From the cell containing the given text, extract its center point as (X, Y) coordinate. 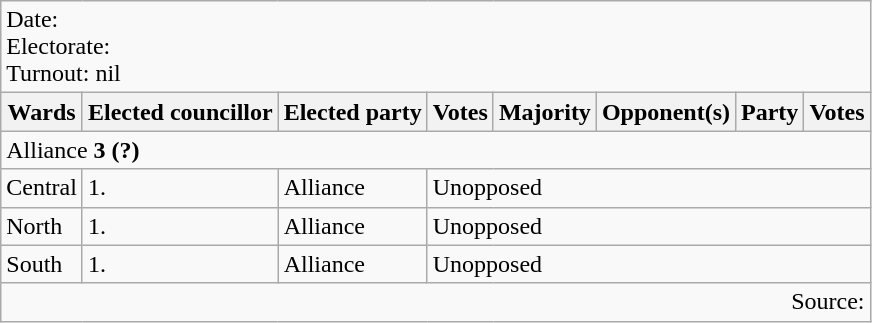
Source: (436, 302)
Date: Electorate: Turnout: nil (436, 47)
Wards (42, 112)
Central (42, 188)
Majority (544, 112)
Elected councillor (180, 112)
Opponent(s) (666, 112)
Elected party (352, 112)
South (42, 264)
Alliance 3 (?) (436, 150)
Party (770, 112)
North (42, 226)
